Scan for the cell matching the given text and deliver its (x, y) coordinate at center. 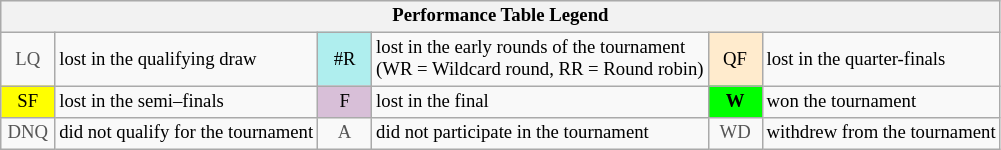
lost in the quarter-finals (881, 60)
withdrew from the tournament (881, 134)
WD (735, 134)
SF (28, 102)
LQ (28, 60)
F (345, 102)
did not qualify for the tournament (186, 134)
lost in the early rounds of the tournament(WR = Wildcard round, RR = Round robin) (540, 60)
A (345, 134)
lost in the qualifying draw (186, 60)
lost in the semi–finals (186, 102)
lost in the final (540, 102)
#R (345, 60)
QF (735, 60)
won the tournament (881, 102)
DNQ (28, 134)
W (735, 102)
did not participate in the tournament (540, 134)
Performance Table Legend (500, 16)
